Return the (X, Y) coordinate for the center point of the cell that contains the specified text.  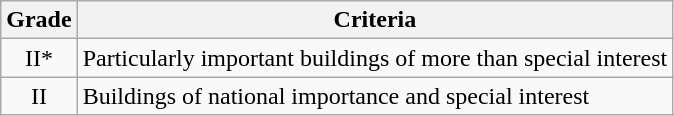
Criteria (375, 20)
Particularly important buildings of more than special interest (375, 58)
Grade (39, 20)
Buildings of national importance and special interest (375, 96)
II (39, 96)
II* (39, 58)
